Detect which cell encompasses the target text, then output its [x, y] center coordinate. 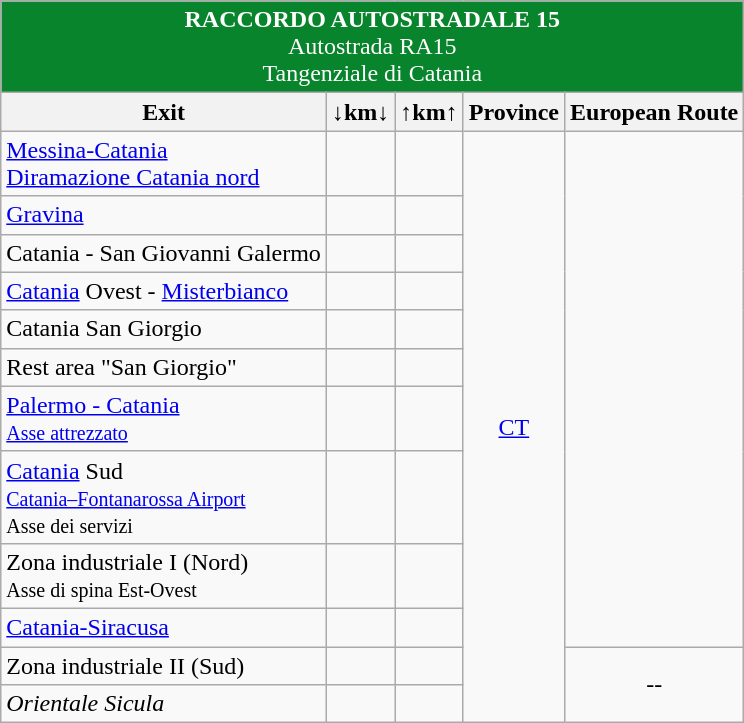
Zona industriale I (Nord)Asse di spina Est-Ovest [164, 576]
↓km↓ [360, 112]
Catania Ovest - Misterbianco [164, 291]
Gravina [164, 215]
Messina-Catania Diramazione Catania nord [164, 164]
↑km↑ [429, 112]
Rest area "San Giorgio" [164, 367]
Catania San Giorgio [164, 329]
CT [514, 427]
Orientale Sicula [164, 704]
Catania-Siracusa [164, 627]
-- [654, 684]
Catania - San Giovanni Galermo [164, 253]
RACCORDO AUTOSTRADALE 15Autostrada RA15Tangenziale di Catania [372, 47]
European Route [654, 112]
Catania Sud Catania–Fontanarossa AirportAsse dei servizi [164, 497]
Exit [164, 112]
Province [514, 112]
Palermo - Catania Asse attrezzato [164, 418]
Zona industriale II (Sud) [164, 665]
